Search for the cell housing the specified text and yield its [x, y] center coordinate. 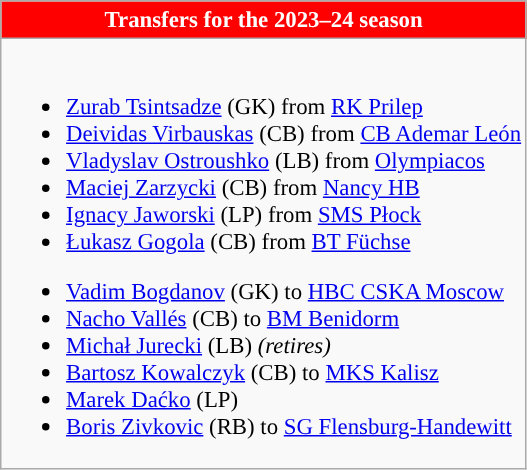
Transfers for the 2023–24 season [264, 20]
